Locate the cell with the specified text and output its (x, y) center coordinate. 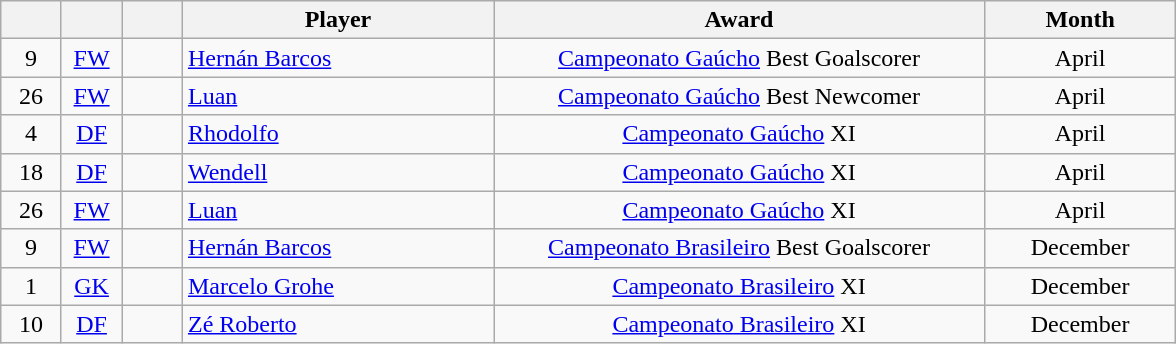
Zé Roberto (338, 324)
4 (32, 134)
Wendell (338, 172)
Campeonato Gaúcho Best Newcomer (740, 96)
Marcelo Grohe (338, 286)
Campeonato Brasileiro Best Goalscorer (740, 248)
GK (92, 286)
1 (32, 286)
Player (338, 20)
18 (32, 172)
Award (740, 20)
Rhodolfo (338, 134)
10 (32, 324)
Month (1080, 20)
Campeonato Gaúcho Best Goalscorer (740, 58)
